Search for the cell housing the specified text and yield its (X, Y) center coordinate. 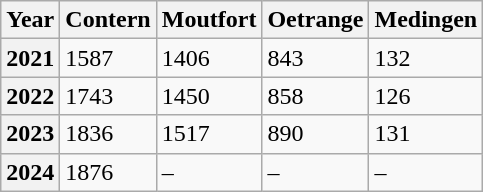
890 (316, 134)
Moutfort (209, 20)
2022 (30, 96)
858 (316, 96)
Oetrange (316, 20)
1406 (209, 58)
1450 (209, 96)
126 (426, 96)
1587 (108, 58)
1743 (108, 96)
1876 (108, 172)
Contern (108, 20)
Medingen (426, 20)
2024 (30, 172)
2021 (30, 58)
2023 (30, 134)
131 (426, 134)
Year (30, 20)
1836 (108, 134)
843 (316, 58)
132 (426, 58)
1517 (209, 134)
